Detect which cell encompasses the target text, then output its [X, Y] center coordinate. 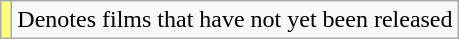
Denotes films that have not yet been released [235, 20]
